Extract the [X, Y] coordinate from the center of the cell holding the provided text.  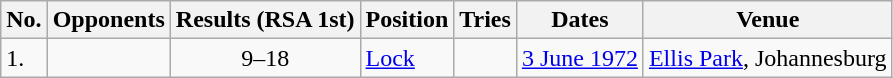
Lock [407, 58]
9–18 [265, 58]
Tries [486, 20]
1. [24, 58]
Results (RSA 1st) [265, 20]
No. [24, 20]
Ellis Park, Johannesburg [768, 58]
3 June 1972 [580, 58]
Opponents [108, 20]
Dates [580, 20]
Position [407, 20]
Venue [768, 20]
